Identify which cell holds the provided text, then report its (x, y) central coordinate. 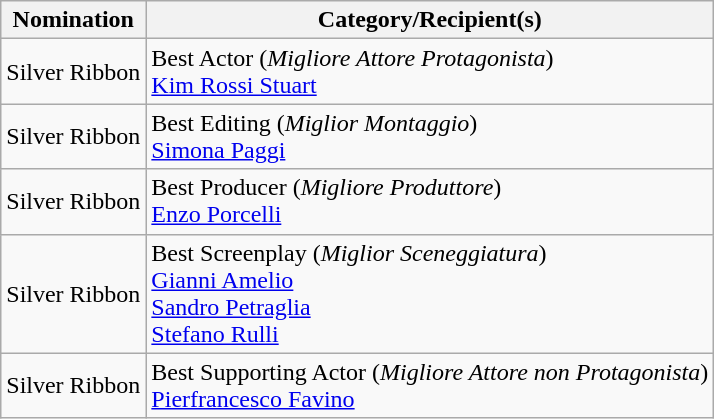
Best Screenplay (Miglior Sceneggiatura)Gianni AmelioSandro PetragliaStefano Rulli (430, 294)
Best Producer (Migliore Produttore)Enzo Porcelli (430, 202)
Best Supporting Actor (Migliore Attore non Protagonista)Pierfrancesco Favino (430, 386)
Nomination (74, 20)
Category/Recipient(s) (430, 20)
Best Editing (Miglior Montaggio)Simona Paggi (430, 136)
Best Actor (Migliore Attore Protagonista)Kim Rossi Stuart (430, 72)
